For the text-containing cell, return its midpoint in (X, Y) coordinate format. 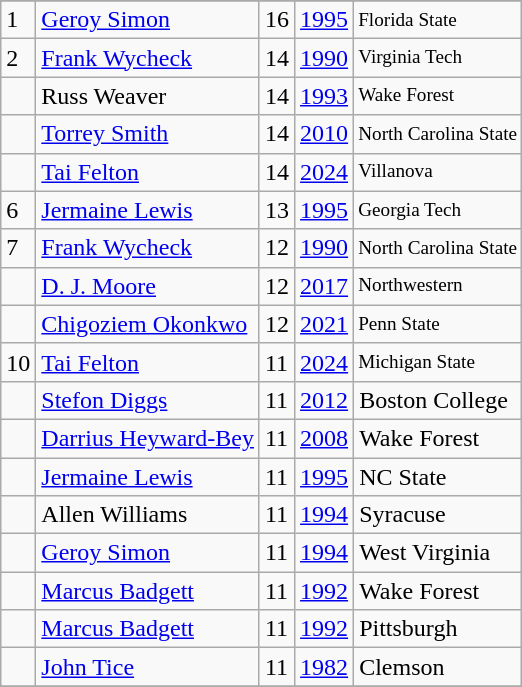
Virginia Tech (438, 58)
1982 (324, 667)
Northwestern (438, 286)
2021 (324, 324)
Allen Williams (148, 515)
Pittsburgh (438, 629)
Chigoziem Okonkwo (148, 324)
6 (18, 210)
Russ Weaver (148, 96)
Florida State (438, 20)
1 (18, 20)
Syracuse (438, 515)
2017 (324, 286)
13 (276, 210)
John Tice (148, 667)
Penn State (438, 324)
West Virginia (438, 553)
Darrius Heyward-Bey (148, 438)
Villanova (438, 172)
Georgia Tech (438, 210)
1993 (324, 96)
16 (276, 20)
2012 (324, 400)
Stefon Diggs (148, 400)
2008 (324, 438)
7 (18, 248)
Michigan State (438, 362)
2 (18, 58)
Boston College (438, 400)
NC State (438, 477)
Clemson (438, 667)
Torrey Smith (148, 134)
10 (18, 362)
D. J. Moore (148, 286)
2010 (324, 134)
